Find where the given text appears and provide that cell's center as (x, y) coordinate. 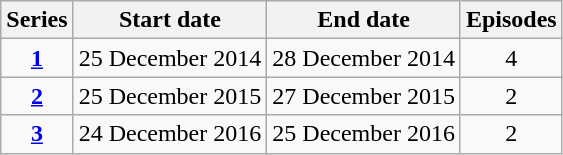
3 (37, 134)
Series (37, 20)
1 (37, 58)
27 December 2015 (364, 96)
Start date (170, 20)
28 December 2014 (364, 58)
4 (511, 58)
25 December 2016 (364, 134)
Episodes (511, 20)
24 December 2016 (170, 134)
End date (364, 20)
25 December 2015 (170, 96)
25 December 2014 (170, 58)
